Scan for the cell matching the given text and deliver its [x, y] coordinate at center. 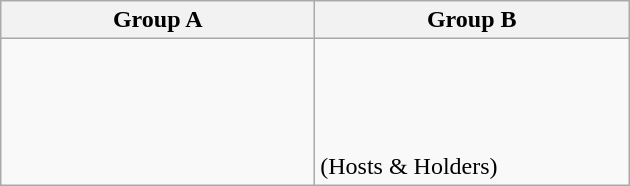
(Hosts & Holders) [472, 112]
Group A [158, 20]
Group B [472, 20]
